Return (X, Y) of the center of cell containing provided text 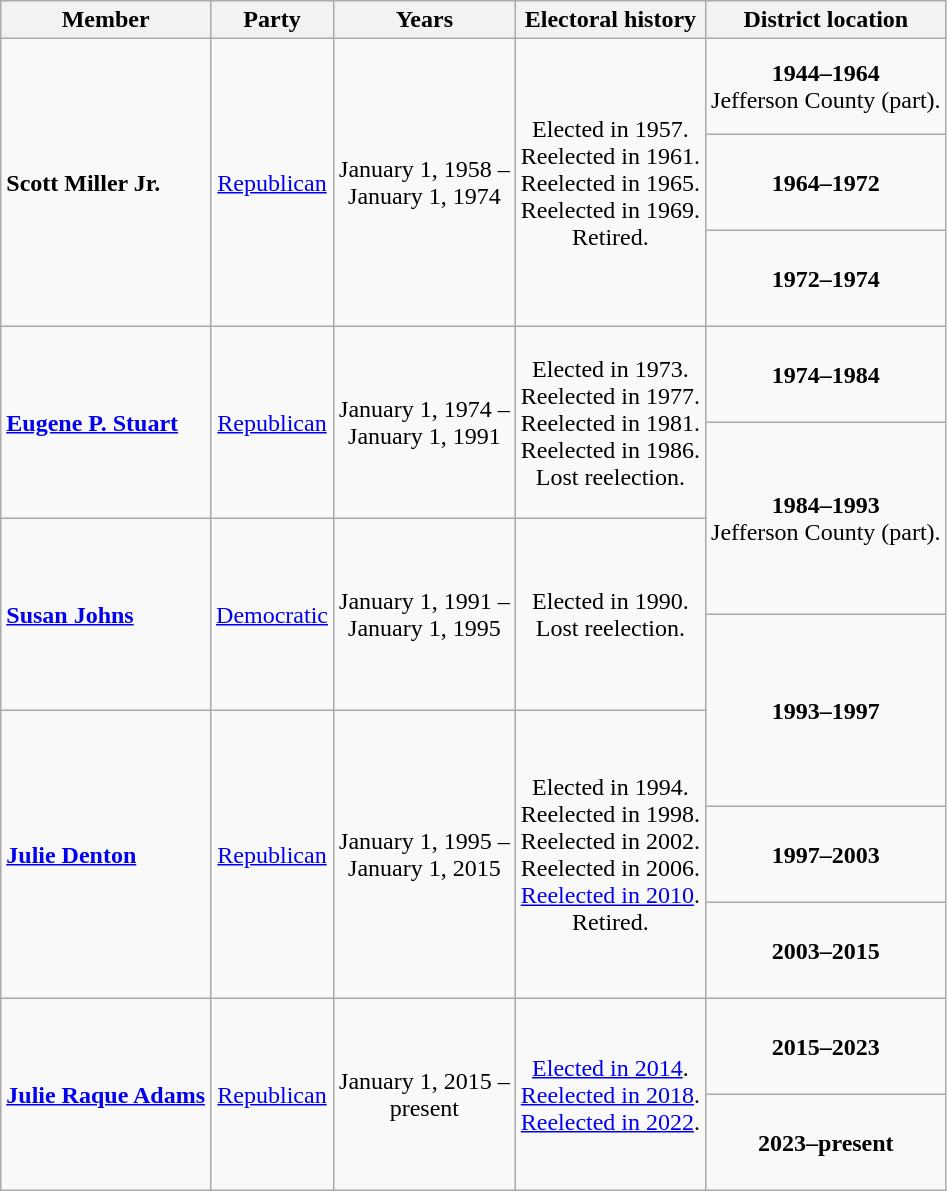
January 1, 1991 –January 1, 1995 (425, 615)
1972–1974 (826, 279)
Elected in 2014.Reelected in 2018.Reelected in 2022. (610, 1095)
Susan Johns (106, 615)
January 1, 2015 –present (425, 1095)
Julie Denton (106, 855)
1974–1984 (826, 375)
2023–present (826, 1143)
1984–1993Jefferson County (part). (826, 519)
1993–1997 (826, 711)
Julie Raque Adams (106, 1095)
District location (826, 20)
Party (272, 20)
2003–2015 (826, 951)
Member (106, 20)
Electoral history (610, 20)
Scott Miller Jr. (106, 183)
1944–1964Jefferson County (part). (826, 87)
1964–1972 (826, 183)
January 1, 1958 –January 1, 1974 (425, 183)
January 1, 1974 –January 1, 1991 (425, 423)
Years (425, 20)
Elected in 1990.Lost reelection. (610, 615)
Elected in 1994.Reelected in 1998.Reelected in 2002.Reelected in 2006.Reelected in 2010.Retired. (610, 855)
January 1, 1995 –January 1, 2015 (425, 855)
2015–2023 (826, 1047)
Elected in 1973.Reelected in 1977.Reelected in 1981.Reelected in 1986.Lost reelection. (610, 423)
1997–2003 (826, 855)
Elected in 1957.Reelected in 1961.Reelected in 1965.Reelected in 1969.Retired. (610, 183)
Democratic (272, 615)
Eugene P. Stuart (106, 423)
